Determine the (X, Y) coordinate at the center of the cell enclosing the given text.  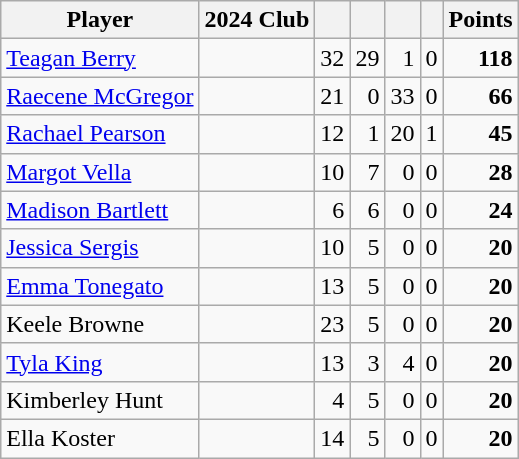
7 (368, 172)
Keele Browne (100, 324)
Kimberley Hunt (100, 400)
Raecene McGregor (100, 96)
Ella Koster (100, 438)
Points (480, 20)
Jessica Sergis (100, 248)
28 (480, 172)
45 (480, 134)
Tyla King (100, 362)
Margot Vella (100, 172)
12 (332, 134)
Madison Bartlett (100, 210)
24 (480, 210)
Emma Tonegato (100, 286)
118 (480, 58)
23 (332, 324)
Rachael Pearson (100, 134)
66 (480, 96)
14 (332, 438)
29 (368, 58)
3 (368, 362)
32 (332, 58)
Teagan Berry (100, 58)
Player (100, 20)
2024 Club (257, 20)
33 (402, 96)
21 (332, 96)
